Find where the given text appears and provide that cell's center as (x, y) coordinate. 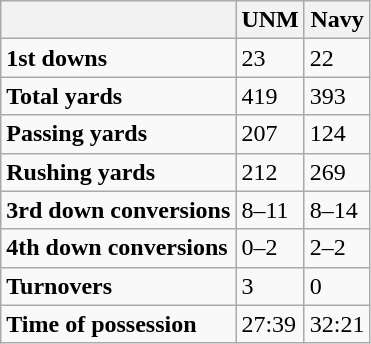
UNM (270, 20)
32:21 (337, 324)
3 (270, 286)
23 (270, 58)
27:39 (270, 324)
2–2 (337, 248)
3rd down conversions (118, 210)
419 (270, 96)
0–2 (270, 248)
269 (337, 172)
Total yards (118, 96)
1st downs (118, 58)
4th down conversions (118, 248)
Rushing yards (118, 172)
212 (270, 172)
207 (270, 134)
Navy (337, 20)
124 (337, 134)
0 (337, 286)
22 (337, 58)
8–11 (270, 210)
393 (337, 96)
Turnovers (118, 286)
Passing yards (118, 134)
Time of possession (118, 324)
8–14 (337, 210)
